Extract the [x, y] coordinate from the center of the cell holding the provided text.  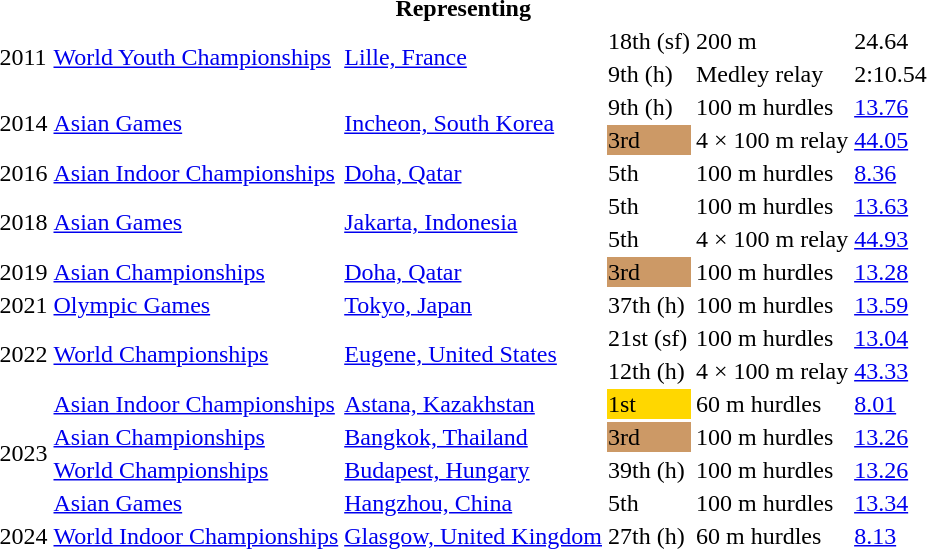
12th (h) [648, 371]
39th (h) [648, 470]
Bangkok, Thailand [474, 437]
37th (h) [648, 305]
Jakarta, Indonesia [474, 222]
Budapest, Hungary [474, 470]
Astana, Kazakhstan [474, 404]
200 m [772, 41]
1st [648, 404]
Incheon, South Korea [474, 124]
Olympic Games [196, 305]
60 m hurdles [772, 404]
21st (sf) [648, 338]
Eugene, United States [474, 354]
18th (sf) [648, 41]
World Youth Championships [196, 58]
Medley relay [772, 74]
Tokyo, Japan [474, 305]
Lille, France [474, 58]
Hangzhou, China [474, 503]
